Determine the [X, Y] coordinate at the center of the cell enclosing the given text.  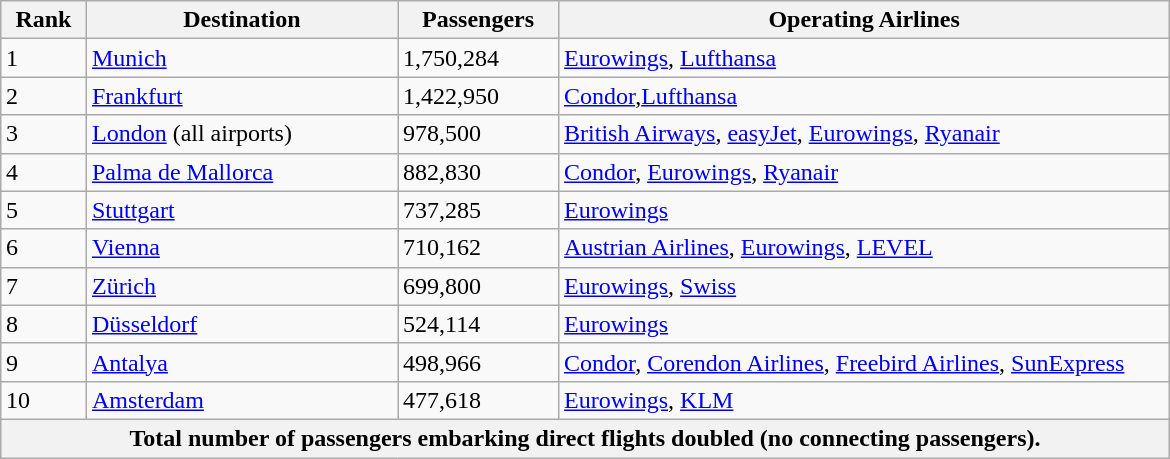
2 [43, 96]
Rank [43, 20]
Munich [242, 58]
Condor,Lufthansa [864, 96]
8 [43, 324]
737,285 [478, 210]
Eurowings, KLM [864, 400]
Eurowings, Lufthansa [864, 58]
1 [43, 58]
477,618 [478, 400]
882,830 [478, 172]
Palma de Mallorca [242, 172]
4 [43, 172]
6 [43, 248]
Condor, Eurowings, Ryanair [864, 172]
Passengers [478, 20]
710,162 [478, 248]
Düsseldorf [242, 324]
978,500 [478, 134]
Amsterdam [242, 400]
7 [43, 286]
Operating Airlines [864, 20]
5 [43, 210]
1,422,950 [478, 96]
Austrian Airlines, Eurowings, LEVEL [864, 248]
498,966 [478, 362]
British Airways, easyJet, Eurowings, Ryanair [864, 134]
524,114 [478, 324]
Frankfurt [242, 96]
Stuttgart [242, 210]
Destination [242, 20]
699,800 [478, 286]
9 [43, 362]
3 [43, 134]
10 [43, 400]
Zürich [242, 286]
Eurowings, Swiss [864, 286]
Total number of passengers embarking direct flights doubled (no connecting passengers). [584, 438]
1,750,284 [478, 58]
Condor, Corendon Airlines, Freebird Airlines, SunExpress [864, 362]
London (all airports) [242, 134]
Vienna [242, 248]
Antalya [242, 362]
